Determine the (X, Y) coordinate at the center of the cell enclosing the given text.  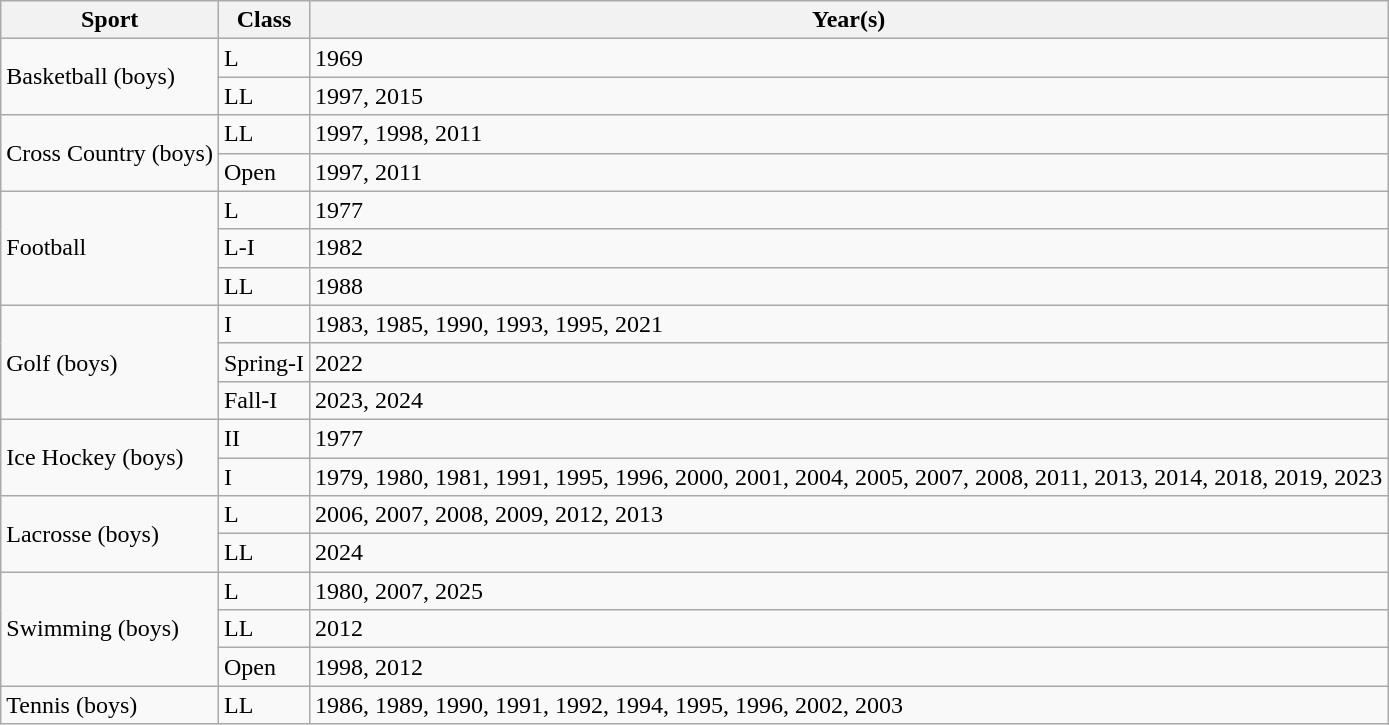
Golf (boys) (110, 362)
Cross Country (boys) (110, 153)
1983, 1985, 1990, 1993, 1995, 2021 (849, 324)
L-I (264, 248)
1986, 1989, 1990, 1991, 1992, 1994, 1995, 1996, 2002, 2003 (849, 705)
Sport (110, 20)
Lacrosse (boys) (110, 534)
1997, 1998, 2011 (849, 134)
Football (110, 248)
Swimming (boys) (110, 629)
1997, 2011 (849, 172)
1979, 1980, 1981, 1991, 1995, 1996, 2000, 2001, 2004, 2005, 2007, 2008, 2011, 2013, 2014, 2018, 2019, 2023 (849, 477)
2012 (849, 629)
Class (264, 20)
Fall-I (264, 400)
2023, 2024 (849, 400)
2006, 2007, 2008, 2009, 2012, 2013 (849, 515)
Year(s) (849, 20)
1980, 2007, 2025 (849, 591)
1997, 2015 (849, 96)
1982 (849, 248)
Ice Hockey (boys) (110, 457)
Spring-I (264, 362)
1998, 2012 (849, 667)
1969 (849, 58)
Tennis (boys) (110, 705)
2022 (849, 362)
II (264, 438)
2024 (849, 553)
1988 (849, 286)
Basketball (boys) (110, 77)
